Pinpoint the cell where the given text exists, returning its (X, Y) midpoint coordinate. 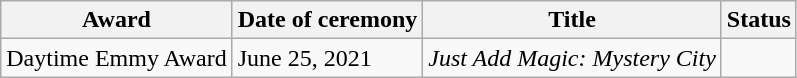
Status (758, 20)
Daytime Emmy Award (116, 58)
Title (572, 20)
Just Add Magic: Mystery City (572, 58)
Award (116, 20)
June 25, 2021 (328, 58)
Date of ceremony (328, 20)
